Identify which cell holds the provided text, then report its [x, y] central coordinate. 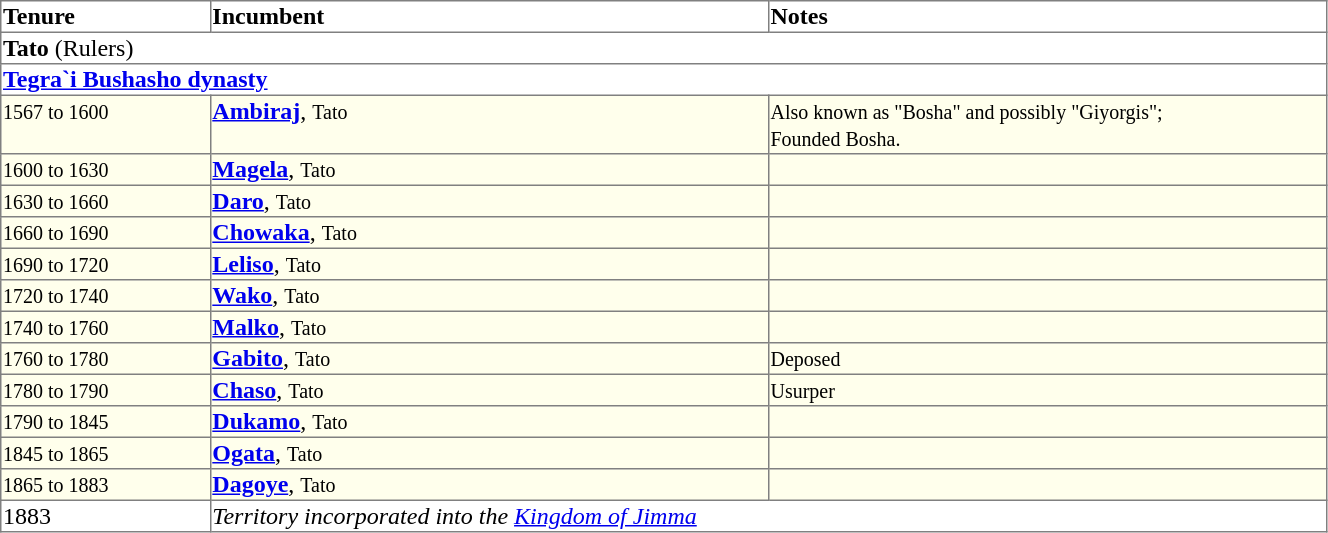
Leliso, Tato [489, 264]
Incumbent [489, 17]
1790 to 1845 [106, 422]
Usurper [1047, 390]
Dukamo, Tato [489, 422]
1865 to 1883 [106, 485]
1690 to 1720 [106, 264]
Tato (Rulers) [664, 48]
Malko, Tato [489, 327]
Chaso, Tato [489, 390]
1567 to 1600 [106, 124]
Notes [1047, 17]
Chowaka, Tato [489, 233]
1630 to 1660 [106, 201]
Magela, Tato [489, 170]
Deposed [1047, 359]
Gabito, Tato [489, 359]
Ogata, Tato [489, 453]
Wako, Tato [489, 296]
1720 to 1740 [106, 296]
1740 to 1760 [106, 327]
Tenure [106, 17]
1845 to 1865 [106, 453]
1883 [106, 516]
1760 to 1780 [106, 359]
Dagoye, Tato [489, 485]
Tegra`i Bushasho dynasty [664, 80]
1660 to 1690 [106, 233]
Ambiraj, Tato [489, 124]
Territory incorporated into the Kingdom of Jimma [768, 516]
Daro, Tato [489, 201]
1780 to 1790 [106, 390]
Also known as "Bosha" and possibly "Giyorgis";Founded Bosha. [1047, 124]
1600 to 1630 [106, 170]
